Return [x, y] of the center of cell containing provided text 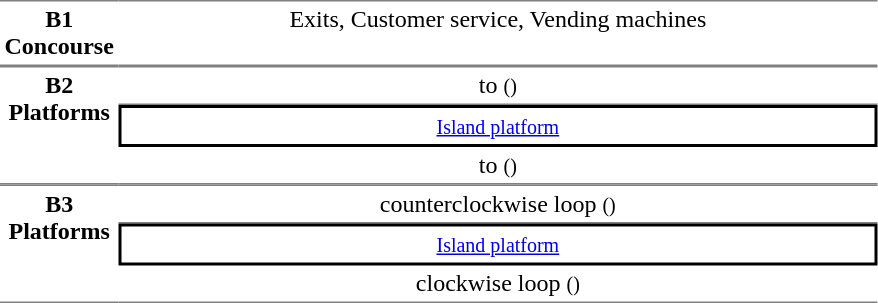
Exits, Customer service, Vending machines [498, 33]
B1Concourse [59, 33]
B3Platforms [59, 243]
counterclockwise loop () [498, 204]
B2Platforms [59, 125]
